Scan for the cell matching the given text and deliver its [x, y] coordinate at center. 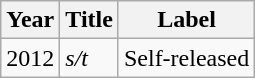
s/t [90, 58]
2012 [30, 58]
Self-released [186, 58]
Year [30, 20]
Title [90, 20]
Label [186, 20]
